Return the (x, y) coordinate for the center point of the cell that contains the specified text.  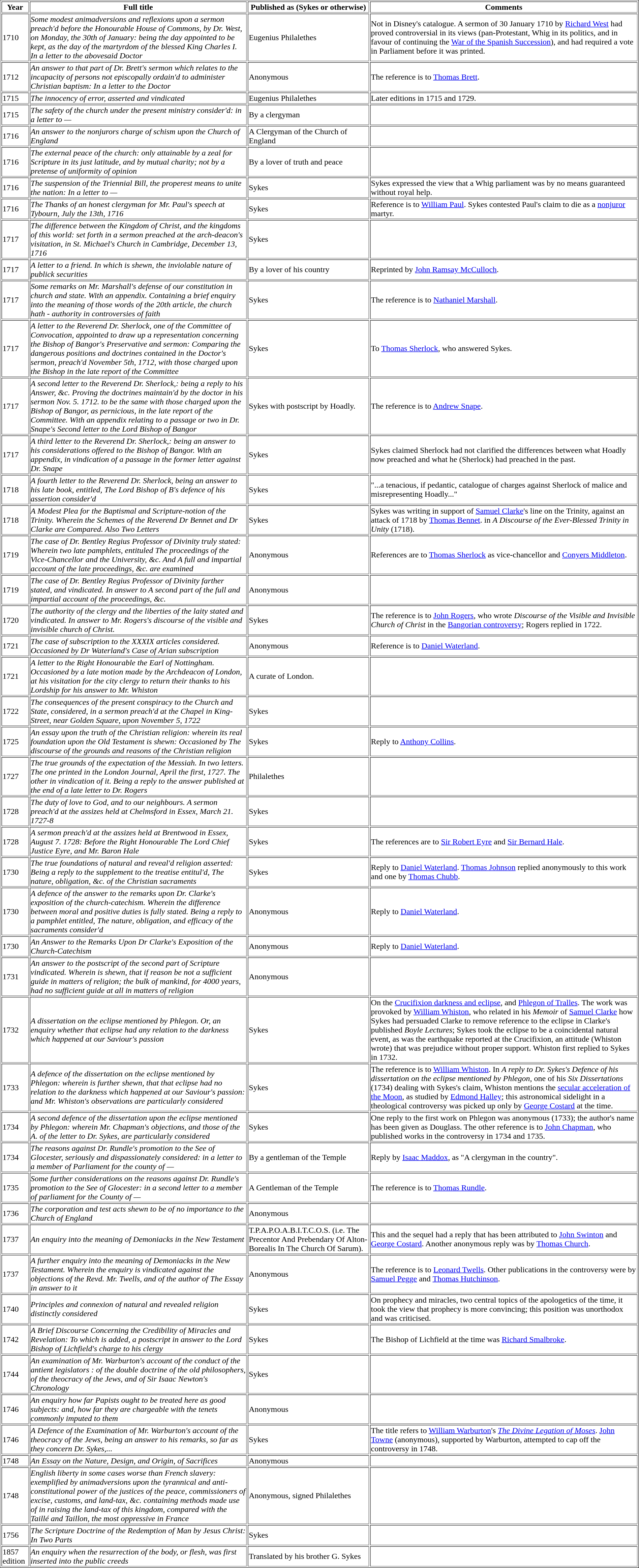
By a clergyman (308, 115)
1722 (15, 712)
A letter to a friend. In which is shewn, the inviolable nature of publick securities (138, 270)
The safety of the church under the present ministry consider'd: in a letter to — (138, 115)
1736 (15, 1213)
Reply by Isaac Maddox, as "A clergyman in the country". (504, 1157)
1857 edition (15, 1557)
1733 (15, 1087)
T.P.A.P.O.A.B.I.T.C.O.S. (i.e. The Precentor And Prebendary Of Alton-Borealis In The Church Of Sarum). (308, 1240)
The case of subscription to the XXXIX articles considered. Occasioned by Dr Waterland's Case of Arian subscription (138, 646)
Principles and connexion of natural and revealed religion distinctly considered (138, 1309)
Reference is to Daniel Waterland. (504, 646)
The references are to Sir Robert Eyre and Sir Bernard Hale. (504, 842)
An enquiry into the meaning of Demoniacks in the New Testament (138, 1240)
1740 (15, 1309)
By a lover of truth and peace (308, 162)
1744 (15, 1374)
The Thanks of an honest clergyman for Mr. Paul's speech at Tybourn, July the 13th, 1716 (138, 209)
Sykes with postscript by Hoadly. (308, 406)
1731 (15, 977)
An Answer to the Remarks Upon Dr Clarke's Exposition of the Church-Catechism (138, 946)
1710 (15, 37)
The Scripture Doctrine of the Redemption of Man by Jesus Christ: In Two Parts (138, 1535)
A fourth letter to the Reverend Dr. Sherlock, being an answer to his late book, entitled, The Lord Bishop of B's defence of his assertion consider'd (138, 490)
The reference is to Andrew Snape. (504, 406)
1712 (15, 77)
Sykes expressed the view that a Whig parliament was by no means guaranteed without royal help. (504, 187)
1732 (15, 1030)
A curate of London. (308, 676)
Reply to Daniel Waterland. Thomas Johnson replied anonymously to this work and one by Thomas Chubb. (504, 872)
The innocency of error, asserted and vindicated (138, 98)
To Thomas Sherlock, who answered Sykes. (504, 349)
An answer to the nonjurors charge of schism upon the Church of England (138, 136)
A Clergyman of the Church of England (308, 136)
This and the sequel had a reply that has been attributed to John Swinton and George Costard. Another anonymous reply was by Thomas Church. (504, 1240)
1725 (15, 742)
The reference is to Nathaniel Marshall. (504, 300)
The corporation and test acts shewn to be of no importance to the Church of England (138, 1213)
The reference is to Thomas Brett. (504, 77)
1756 (15, 1535)
Year (15, 7)
The reference is to Leonard Twells. Other publications in the controversy were by Samuel Pegge and Thomas Hutchinson. (504, 1274)
Translated by his brother G. Sykes (308, 1557)
The reference is to Thomas Rundle. (504, 1188)
Reference is to William Paul. Sykes contested Paul's claim to die as a nonjuror martyr. (504, 209)
By a lover of his country (308, 270)
Comments (504, 7)
Published as (Sykes or otherwise) (308, 7)
References are to Thomas Sherlock as vice-chancellor and Conyers Middleton. (504, 555)
Anonymous, signed Philalethes (308, 1496)
Reply to Anthony Collins. (504, 742)
An enquiry how far Papists ought to be treated here as good subjects: and, how far they are chargeable with the tenets commonly imputed to them (138, 1410)
Philalethes (308, 777)
"...a tenacious, if pedantic, catalogue of charges against Sherlock of malice and misrepresenting Hoadly..." (504, 490)
The duty of love to God, and to our neighbours. A sermon preach'd at the assizes held at Chelmsford in Essex, March 21. 1727-8 (138, 811)
1742 (15, 1339)
An enquiry when the resurrection of the body, or flesh, was first inserted into the public creeds (138, 1557)
An Essay on the Nature, Design, and Origin, of Sacrifices (138, 1461)
Later editions in 1715 and 1729. (504, 98)
1727 (15, 777)
The suspension of the Triennial Bill, the properest means to unite the nation: In a letter to — (138, 187)
Reprinted by John Ramsay McCulloch. (504, 270)
Sykes claimed Sherlock had not clarified the differences between what Hoadly now preached and what he (Sherlock) had preached in the past. (504, 455)
1735 (15, 1188)
Full title (138, 7)
The Bishop of Lichfield at the time was Richard Smalbroke. (504, 1339)
1720 (15, 620)
A Gentleman of the Temple (308, 1188)
By a gentleman of the Temple (308, 1157)
